Locate the cell with the specified text and output its [x, y] center coordinate. 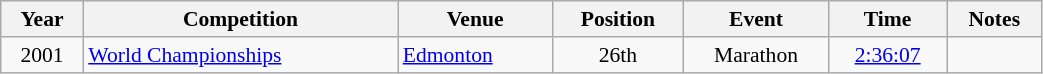
2:36:07 [888, 55]
World Championships [240, 55]
Year [42, 19]
Venue [476, 19]
Notes [994, 19]
Time [888, 19]
2001 [42, 55]
Competition [240, 19]
Event [756, 19]
Position [618, 19]
Edmonton [476, 55]
26th [618, 55]
Marathon [756, 55]
